Return [X, Y] of the center of cell containing provided text 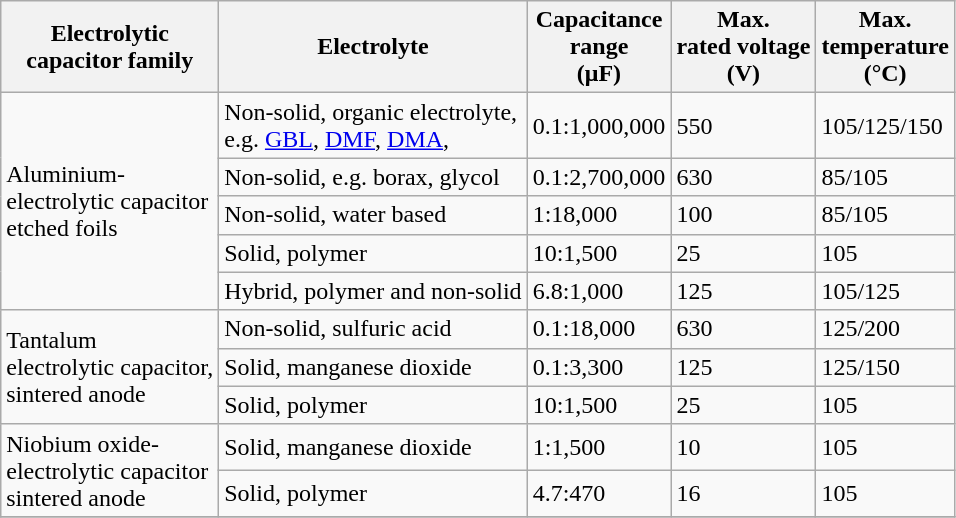
Electrolyte [373, 47]
Niobium oxide-electrolytic capacitorsintered anode [110, 470]
16 [744, 493]
Electrolyticcapacitor family [110, 47]
1:1,500 [599, 447]
10 [744, 447]
0.1:18,000 [599, 329]
105/125 [886, 291]
Max. rated voltage(V) [744, 47]
Non-solid, water based [373, 215]
0.1:1,000,000 [599, 126]
125/150 [886, 367]
0.1:2,700,000 [599, 177]
0.1:3,300 [599, 367]
100 [744, 215]
105/125/150 [886, 126]
Tantalumelectrolytic capacitor,sintered anode [110, 367]
6.8:1,000 [599, 291]
550 [744, 126]
Non-solid, sulfuric acid [373, 329]
Aluminium-electrolytic capacitoretched foils [110, 202]
Hybrid, polymer and non-solid [373, 291]
Non-solid, organic electrolyte, e.g. GBL, DMF, DMA, [373, 126]
4.7:470 [599, 493]
125/200 [886, 329]
Capacitancerange(μF) [599, 47]
Max.temperature (°C) [886, 47]
Non-solid, e.g. borax, glycol [373, 177]
1:18,000 [599, 215]
